For the text-containing cell, return its midpoint in [X, Y] coordinate format. 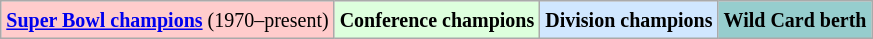
Conference champions [437, 20]
Division champions [629, 20]
Wild Card berth [795, 20]
Super Bowl champions (1970–present) [168, 20]
